Pinpoint the cell where the given text exists, returning its (x, y) midpoint coordinate. 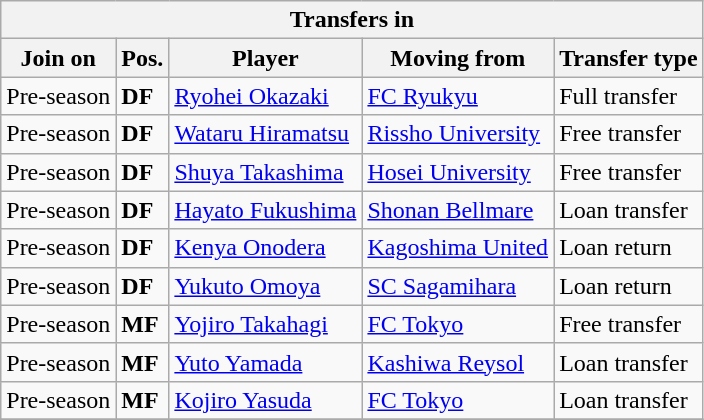
Shuya Takashima (266, 172)
Hosei University (458, 172)
Yuto Yamada (266, 362)
Transfer type (628, 58)
Player (266, 58)
Moving from (458, 58)
Hayato Fukushima (266, 210)
Kenya Onodera (266, 248)
FC Ryukyu (458, 96)
Full transfer (628, 96)
Pos. (142, 58)
Wataru Hiramatsu (266, 134)
Rissho University (458, 134)
Kashiwa Reysol (458, 362)
Ryohei Okazaki (266, 96)
Transfers in (352, 20)
Kojiro Yasuda (266, 400)
Kagoshima United (458, 248)
SC Sagamihara (458, 286)
Join on (58, 58)
Yojiro Takahagi (266, 324)
Shonan Bellmare (458, 210)
Yukuto Omoya (266, 286)
